Detect which cell encompasses the target text, then output its (X, Y) center coordinate. 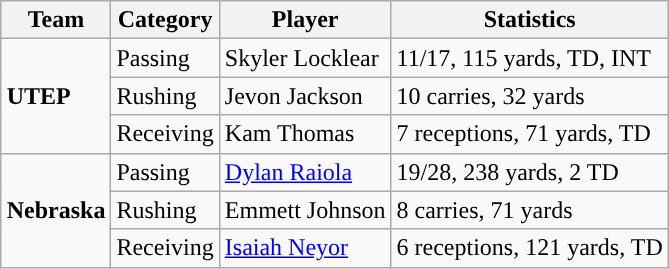
7 receptions, 71 yards, TD (530, 134)
Dylan Raiola (305, 172)
11/17, 115 yards, TD, INT (530, 58)
19/28, 238 yards, 2 TD (530, 172)
Kam Thomas (305, 134)
10 carries, 32 yards (530, 96)
Skyler Locklear (305, 58)
Jevon Jackson (305, 96)
Emmett Johnson (305, 210)
Team (56, 20)
Player (305, 20)
Nebraska (56, 210)
Category (165, 20)
6 receptions, 121 yards, TD (530, 248)
UTEP (56, 96)
8 carries, 71 yards (530, 210)
Statistics (530, 20)
Isaiah Neyor (305, 248)
